Identify which cell holds the provided text, then report its (x, y) central coordinate. 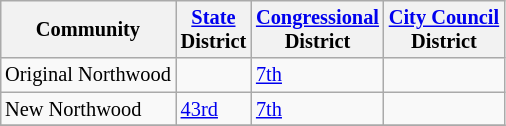
StateDistrict (214, 29)
New Northwood (88, 109)
Original Northwood (88, 75)
City CouncilDistrict (444, 29)
43rd (214, 109)
CongressionalDistrict (318, 29)
Community (88, 29)
